Capture the cell that displays the provided text and extract its (x, y) central coordinate. 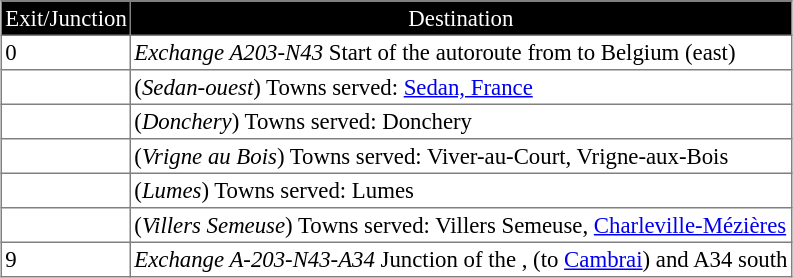
Exit/Junction (66, 18)
(Vrigne au Bois) Towns served: Viver-au-Court, Vrigne-aux-Bois (462, 156)
0 (66, 52)
(Lumes) Towns served: Lumes (462, 190)
Exchange A203-N43 Start of the autoroute from to Belgium (east) (462, 52)
(Donchery) Towns served: Donchery (462, 121)
Destination (462, 18)
Exchange A-203-N43-A34 Junction of the , (to Cambrai) and A34 south (462, 259)
(Sedan-ouest) Towns served: Sedan, France (462, 87)
9 (66, 259)
(Villers Semeuse) Towns served: Villers Semeuse, Charleville-Mézières (462, 225)
